Extract the (X, Y) coordinate from the center of the cell holding the provided text.  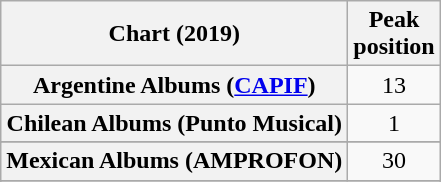
Mexican Albums (AMPROFON) (174, 161)
Chilean Albums (Punto Musical) (174, 123)
13 (394, 85)
Chart (2019) (174, 34)
Argentine Albums (CAPIF) (174, 85)
Peak position (394, 34)
30 (394, 161)
1 (394, 123)
